Locate the cell with the specified text and output its [X, Y] center coordinate. 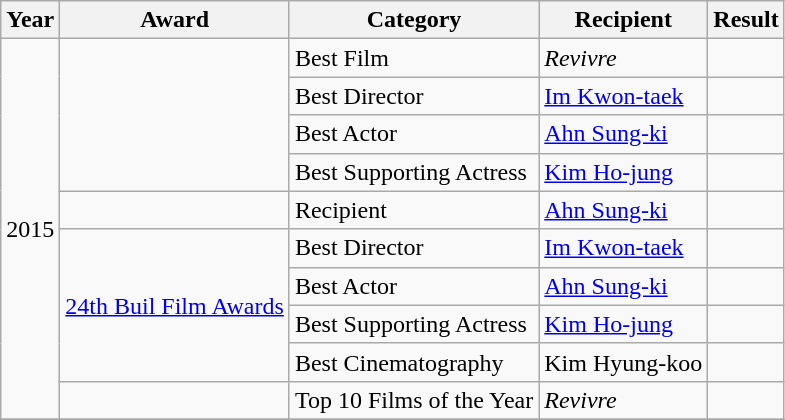
Result [746, 20]
Best Film [414, 58]
Best Cinematography [414, 362]
2015 [30, 230]
Top 10 Films of the Year [414, 400]
24th Buil Film Awards [175, 305]
Award [175, 20]
Year [30, 20]
Kim Hyung-koo [624, 362]
Category [414, 20]
